Return the (X, Y) coordinate for the center point of the cell that contains the specified text.  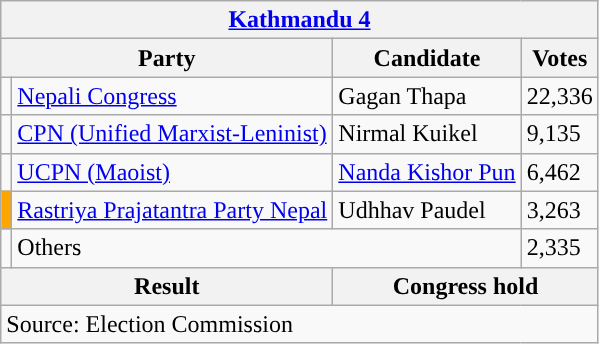
Gagan Thapa (427, 96)
3,263 (560, 210)
Congress hold (466, 286)
2,335 (560, 248)
Nanda Kishor Pun (427, 172)
9,135 (560, 134)
Result (167, 286)
Rastriya Prajatantra Party Nepal (172, 210)
22,336 (560, 96)
Udhhav Paudel (427, 210)
Others (266, 248)
Kathmandu 4 (300, 20)
Candidate (427, 58)
Nirmal Kuikel (427, 134)
Source: Election Commission (300, 324)
Party (167, 58)
CPN (Unified Marxist-Leninist) (172, 134)
Nepali Congress (172, 96)
Votes (560, 58)
6,462 (560, 172)
UCPN (Maoist) (172, 172)
